Return (X, Y) of the center of cell containing provided text 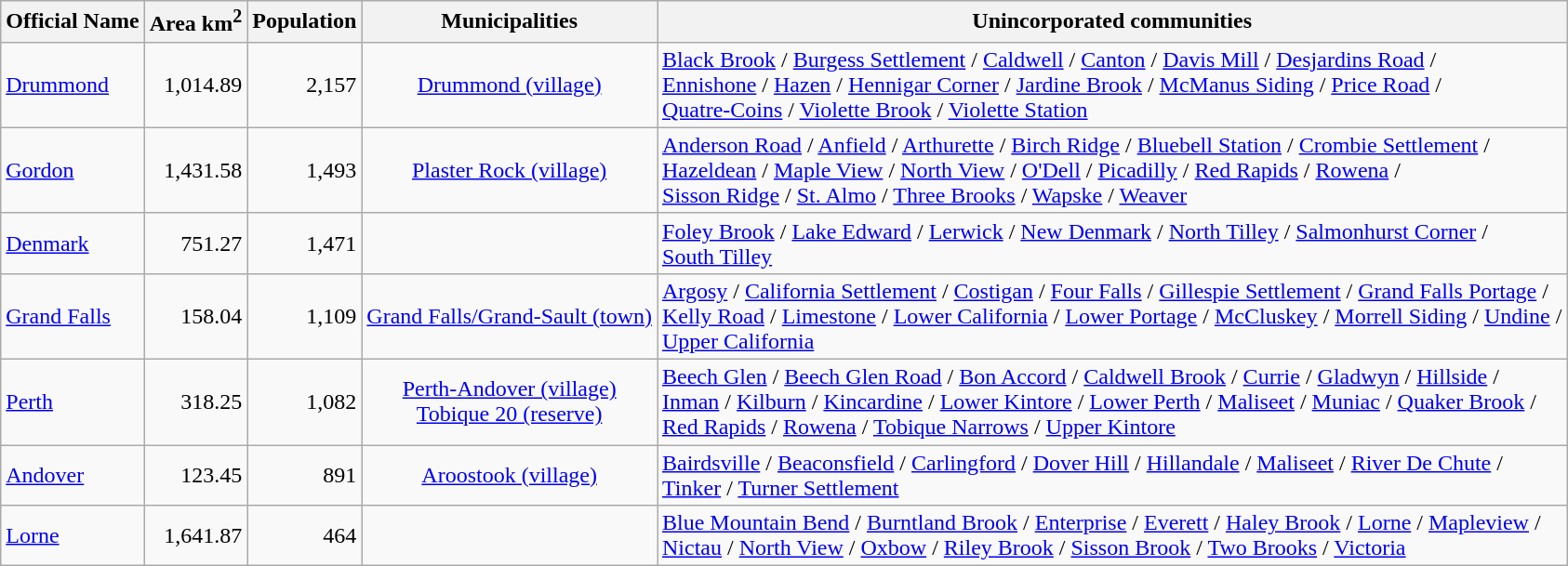
1,082 (305, 402)
Bairdsville / Beaconsfield / Carlingford / Dover Hill / Hillandale / Maliseet / River De Chute /Tinker / Turner Settlement (1111, 476)
Foley Brook / Lake Edward / Lerwick / New Denmark / North Tilley / Salmonhurst Corner /South Tilley (1111, 244)
Gordon (73, 170)
158.04 (195, 316)
464 (305, 535)
1,109 (305, 316)
Plaster Rock (village) (510, 170)
Andover (73, 476)
891 (305, 476)
318.25 (195, 402)
Lorne (73, 535)
Perth (73, 402)
1,471 (305, 244)
1,431.58 (195, 170)
Aroostook (village) (510, 476)
2,157 (305, 85)
Municipalities (510, 22)
123.45 (195, 476)
Population (305, 22)
1,641.87 (195, 535)
Official Name (73, 22)
Denmark (73, 244)
Unincorporated communities (1111, 22)
1,014.89 (195, 85)
Grand Falls (73, 316)
Drummond (73, 85)
751.27 (195, 244)
Perth-Andover (village)Tobique 20 (reserve) (510, 402)
Grand Falls/Grand-Sault (town) (510, 316)
Drummond (village) (510, 85)
1,493 (305, 170)
Area km2 (195, 22)
